For the text-containing cell, return its midpoint in (x, y) coordinate format. 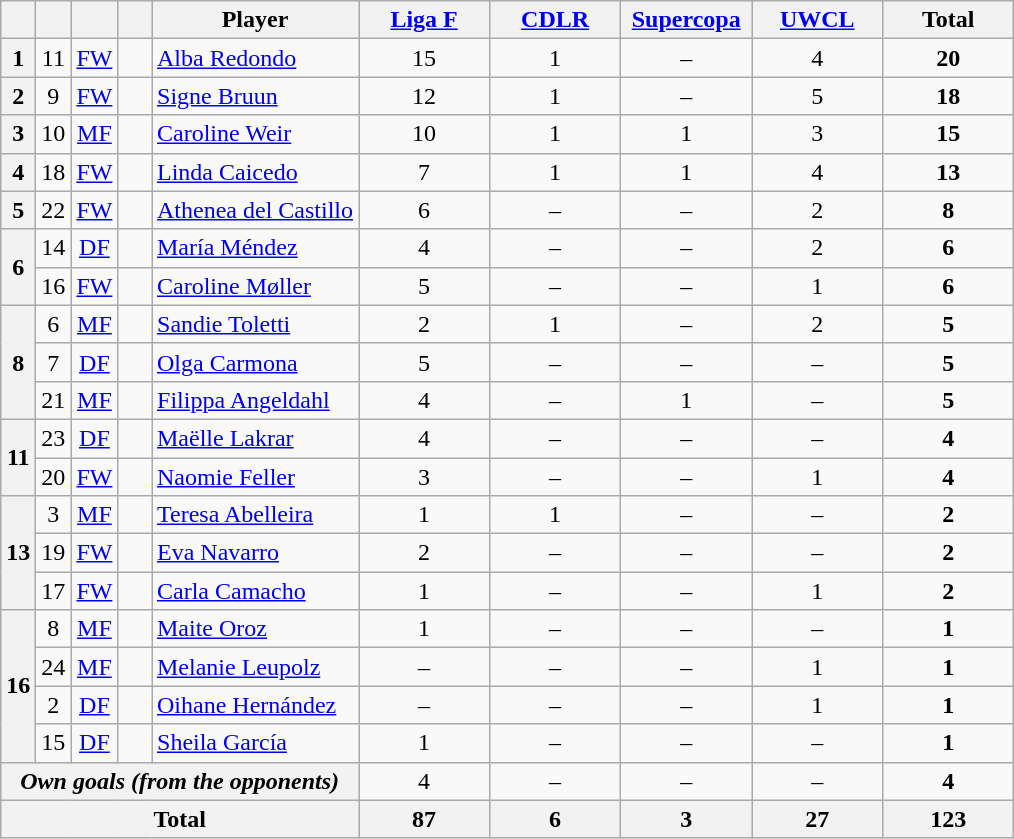
27 (818, 819)
24 (54, 667)
87 (424, 819)
Liga F (424, 20)
CDLR (556, 20)
Athenea del Castillo (256, 210)
17 (54, 591)
Sandie Toletti (256, 324)
Olga Carmona (256, 362)
Teresa Abelleira (256, 515)
12 (424, 96)
22 (54, 210)
Own goals (from the opponents) (180, 781)
23 (54, 438)
9 (54, 96)
Oihane Hernández (256, 705)
Filippa Angeldahl (256, 400)
14 (54, 248)
Sheila García (256, 743)
Caroline Weir (256, 134)
Signe Bruun (256, 96)
Maite Oroz (256, 629)
19 (54, 553)
Naomie Feller (256, 477)
Eva Navarro (256, 553)
Maëlle Lakrar (256, 438)
Carla Camacho (256, 591)
Caroline Møller (256, 286)
UWCL (818, 20)
Melanie Leupolz (256, 667)
María Méndez (256, 248)
21 (54, 400)
123 (948, 819)
Alba Redondo (256, 58)
Linda Caicedo (256, 172)
Player (256, 20)
Supercopa (686, 20)
